Extract the (X, Y) coordinate from the center of the cell holding the provided text.  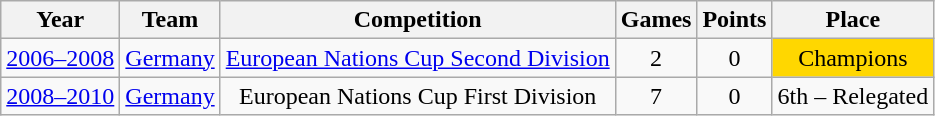
2008–2010 (60, 96)
6th – Relegated (853, 96)
Points (734, 20)
Team (170, 20)
7 (656, 96)
Competition (418, 20)
European Nations Cup First Division (418, 96)
2006–2008 (60, 58)
Champions (853, 58)
Games (656, 20)
Year (60, 20)
Place (853, 20)
2 (656, 58)
European Nations Cup Second Division (418, 58)
